Pinpoint the cell where the given text exists, returning its [X, Y] midpoint coordinate. 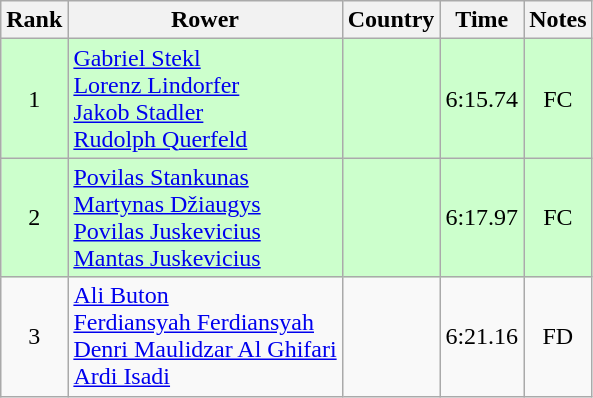
Gabriel SteklLorenz LindorferJakob StadlerRudolph Querfeld [205, 98]
1 [34, 98]
6:21.16 [482, 336]
Time [482, 20]
Rower [205, 20]
Notes [558, 20]
6:17.97 [482, 218]
Povilas StankunasMartynas DžiaugysPovilas JuskeviciusMantas Juskevicius [205, 218]
Ali ButonFerdiansyah FerdiansyahDenri Maulidzar Al GhifariArdi Isadi [205, 336]
FD [558, 336]
6:15.74 [482, 98]
2 [34, 218]
3 [34, 336]
Country [391, 20]
Rank [34, 20]
